Scan for the cell matching the given text and deliver its (X, Y) coordinate at center. 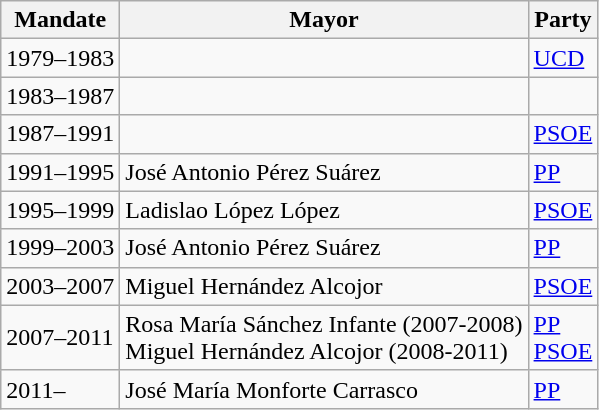
Ladislao López López (324, 210)
2003–2007 (60, 286)
Miguel Hernández Alcojor (324, 286)
UCD (563, 58)
1983–1987 (60, 96)
1995–1999 (60, 210)
2011– (60, 389)
1987–1991 (60, 134)
1979–1983 (60, 58)
Rosa María Sánchez Infante (2007-2008)Miguel Hernández Alcojor (2008-2011) (324, 338)
Mandate (60, 20)
1999–2003 (60, 248)
Mayor (324, 20)
PPPSOE (563, 338)
José María Monforte Carrasco (324, 389)
1991–1995 (60, 172)
Party (563, 20)
2007–2011 (60, 338)
